Determine the (x, y) coordinate at the center of the cell enclosing the given text.  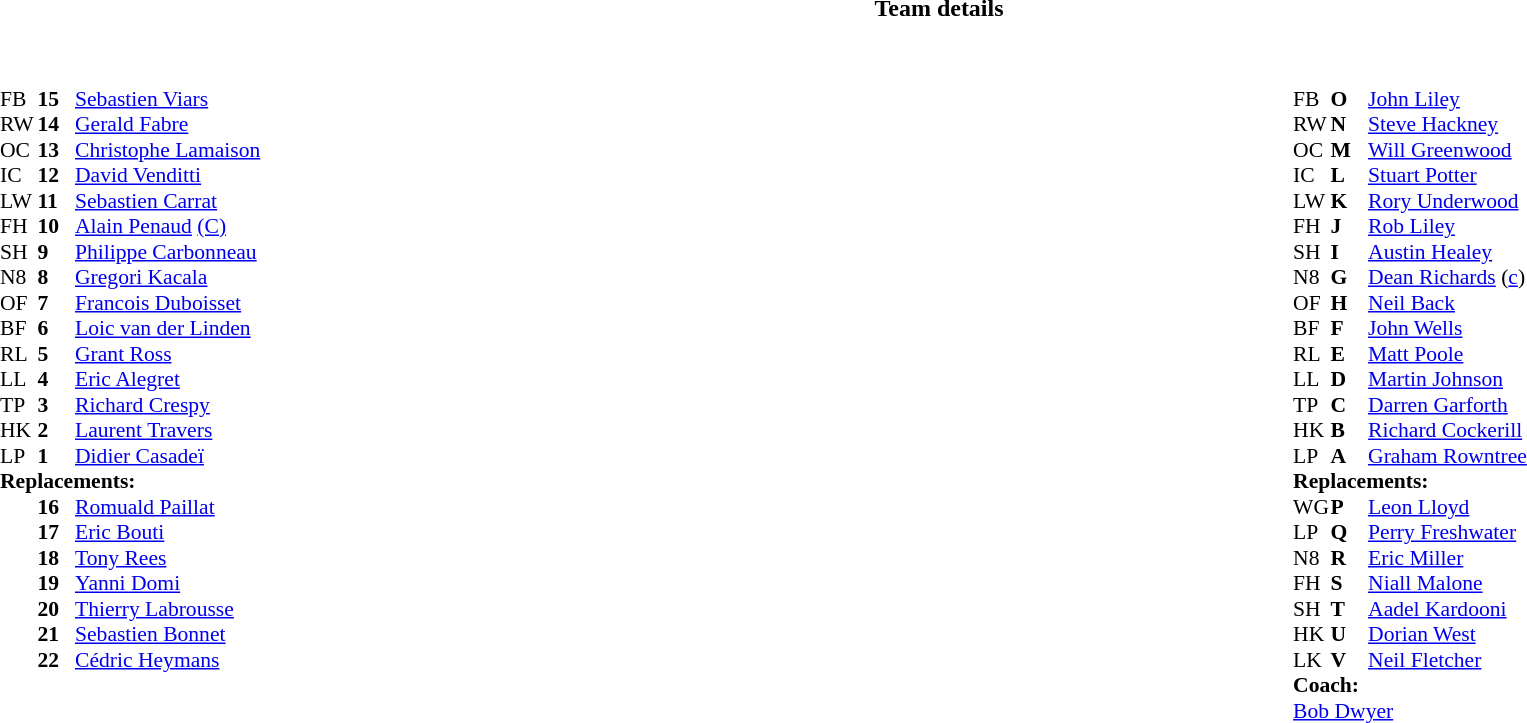
Neil Back (1448, 303)
H (1350, 303)
5 (57, 354)
20 (57, 609)
Coach: (1410, 685)
P (1350, 507)
Aadel Kardooni (1448, 609)
Steve Hackney (1448, 125)
Niall Malone (1448, 583)
Leon Lloyd (1448, 507)
D (1350, 379)
T (1350, 609)
10 (57, 227)
15 (57, 99)
9 (57, 252)
E (1350, 354)
John Wells (1448, 329)
Didier Casadeï (168, 456)
M (1350, 150)
O (1350, 99)
Richard Cockerill (1448, 431)
Gerald Fabre (168, 125)
LK (1312, 660)
4 (57, 379)
Stuart Potter (1448, 175)
R (1350, 558)
Grant Ross (168, 354)
Yanni Domi (168, 583)
C (1350, 405)
Eric Miller (1448, 558)
Perry Freshwater (1448, 533)
Laurent Travers (168, 431)
WG (1312, 507)
Tony Rees (168, 558)
N (1350, 125)
21 (57, 635)
Sebastien Bonnet (168, 635)
13 (57, 150)
Darren Garforth (1448, 405)
Romuald Paillat (168, 507)
16 (57, 507)
Will Greenwood (1448, 150)
Christophe Lamaison (168, 150)
Eric Alegret (168, 379)
Dorian West (1448, 635)
7 (57, 303)
Thierry Labrousse (168, 609)
Q (1350, 533)
Francois Duboisset (168, 303)
A (1350, 456)
Rory Underwood (1448, 201)
Alain Penaud (C) (168, 227)
V (1350, 660)
David Venditti (168, 175)
14 (57, 125)
Sebastien Carrat (168, 201)
22 (57, 660)
S (1350, 583)
2 (57, 431)
1 (57, 456)
8 (57, 277)
17 (57, 533)
Loic van der Linden (168, 329)
Richard Crespy (168, 405)
Sebastien Viars (168, 99)
Philippe Carbonneau (168, 252)
Eric Bouti (168, 533)
K (1350, 201)
Martin Johnson (1448, 379)
G (1350, 277)
B (1350, 431)
Rob Liley (1448, 227)
3 (57, 405)
F (1350, 329)
J (1350, 227)
18 (57, 558)
11 (57, 201)
I (1350, 252)
19 (57, 583)
Neil Fletcher (1448, 660)
John Liley (1448, 99)
Austin Healey (1448, 252)
Dean Richards (c) (1448, 277)
Cédric Heymans (168, 660)
Matt Poole (1448, 354)
L (1350, 175)
Gregori Kacala (168, 277)
Graham Rowntree (1448, 456)
6 (57, 329)
12 (57, 175)
U (1350, 635)
